Scan for the cell matching the given text and deliver its (x, y) coordinate at center. 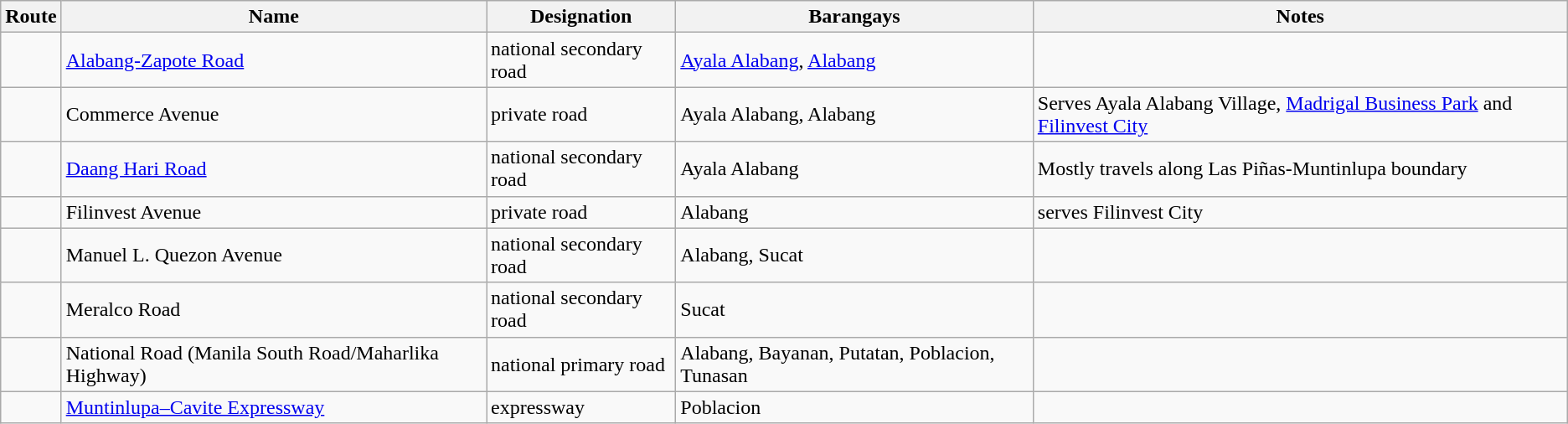
Name (273, 17)
Notes (1300, 17)
Alabang, Bayanan, Putatan, Poblacion, Tunasan (854, 364)
Mostly travels along Las Piñas-Muntinlupa boundary (1300, 169)
Meralco Road (273, 310)
Serves Ayala Alabang Village, Madrigal Business Park and Filinvest City (1300, 114)
Manuel L. Quezon Avenue (273, 255)
Filinvest Avenue (273, 212)
Alabang, Sucat (854, 255)
Poblacion (854, 407)
national primary road (580, 364)
Designation (580, 17)
serves Filinvest City (1300, 212)
Alabang-Zapote Road (273, 60)
Sucat (854, 310)
Barangays (854, 17)
Commerce Avenue (273, 114)
Alabang (854, 212)
Daang Hari Road (273, 169)
Ayala Alabang (854, 169)
National Road (Manila South Road/Maharlika Highway) (273, 364)
expressway (580, 407)
Route (31, 17)
Muntinlupa–Cavite Expressway (273, 407)
